Find where the given text appears and provide that cell's center as [X, Y] coordinate. 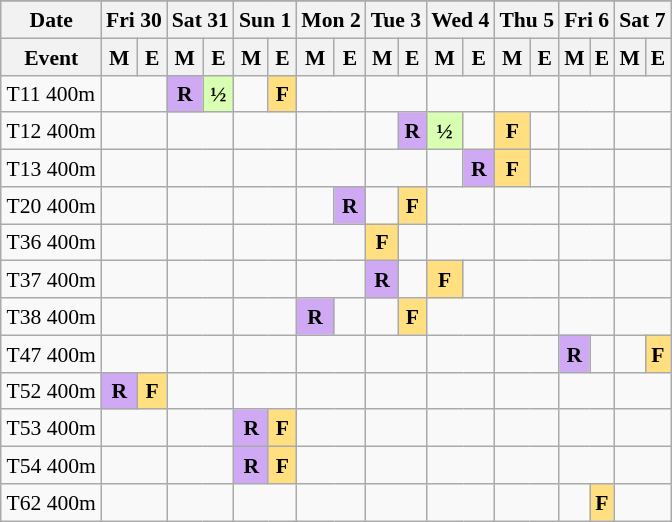
T36 400m [50, 242]
Date [50, 20]
T11 400m [50, 94]
Thu 5 [526, 20]
T37 400m [50, 280]
Mon 2 [330, 20]
Sat 7 [642, 20]
Tue 3 [396, 20]
T62 400m [50, 502]
Wed 4 [460, 20]
T47 400m [50, 354]
Event [50, 56]
Fri 30 [134, 20]
T38 400m [50, 316]
Fri 6 [586, 20]
T20 400m [50, 204]
T13 400m [50, 168]
Sun 1 [265, 20]
T54 400m [50, 464]
T12 400m [50, 130]
T53 400m [50, 428]
T52 400m [50, 390]
Sat 31 [200, 20]
